Return [X, Y] of the center of cell containing provided text 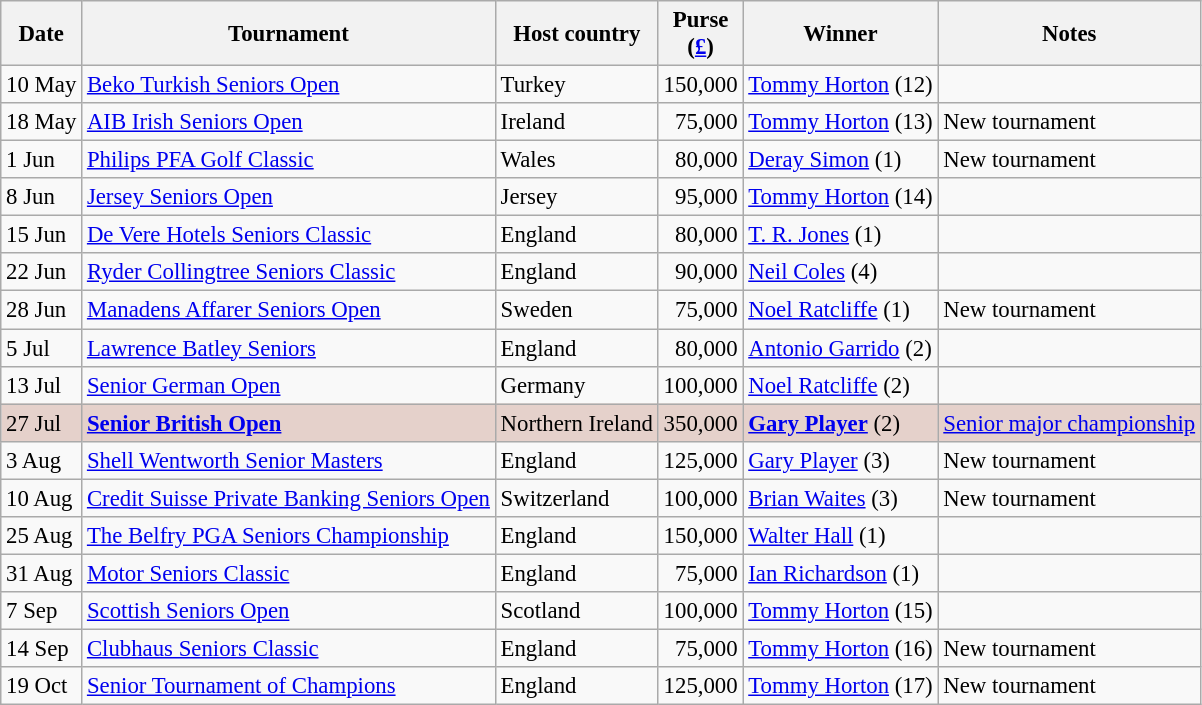
25 Aug [42, 536]
Wales [576, 160]
Senior major championship [1069, 423]
Noel Ratcliffe (1) [840, 310]
350,000 [700, 423]
Notes [1069, 34]
Winner [840, 34]
Beko Turkish Seniors Open [289, 85]
Ryder Collingtree Seniors Classic [289, 273]
Credit Suisse Private Banking Seniors Open [289, 498]
27 Jul [42, 423]
Tommy Horton (14) [840, 197]
Senior Tournament of Champions [289, 686]
Antonio Garrido (2) [840, 348]
AIB Irish Seniors Open [289, 122]
Tommy Horton (17) [840, 686]
18 May [42, 122]
Host country [576, 34]
Tommy Horton (12) [840, 85]
T. R. Jones (1) [840, 235]
Clubhaus Seniors Classic [289, 648]
Walter Hall (1) [840, 536]
3 Aug [42, 460]
7 Sep [42, 611]
Tommy Horton (16) [840, 648]
Tommy Horton (15) [840, 611]
The Belfry PGA Seniors Championship [289, 536]
Senior German Open [289, 385]
Northern Ireland [576, 423]
Noel Ratcliffe (2) [840, 385]
Tournament [289, 34]
13 Jul [42, 385]
De Vere Hotels Seniors Classic [289, 235]
Manadens Affarer Seniors Open [289, 310]
Brian Waites (3) [840, 498]
Scottish Seniors Open [289, 611]
28 Jun [42, 310]
Jersey [576, 197]
19 Oct [42, 686]
Shell Wentworth Senior Masters [289, 460]
Germany [576, 385]
Purse(£) [700, 34]
14 Sep [42, 648]
Ian Richardson (1) [840, 573]
Motor Seniors Classic [289, 573]
90,000 [700, 273]
Neil Coles (4) [840, 273]
22 Jun [42, 273]
Ireland [576, 122]
Philips PFA Golf Classic [289, 160]
15 Jun [42, 235]
Tommy Horton (13) [840, 122]
Gary Player (3) [840, 460]
Turkey [576, 85]
5 Jul [42, 348]
1 Jun [42, 160]
Sweden [576, 310]
95,000 [700, 197]
Deray Simon (1) [840, 160]
Scotland [576, 611]
31 Aug [42, 573]
10 May [42, 85]
Switzerland [576, 498]
8 Jun [42, 197]
Senior British Open [289, 423]
Lawrence Batley Seniors [289, 348]
10 Aug [42, 498]
Gary Player (2) [840, 423]
Date [42, 34]
Jersey Seniors Open [289, 197]
